Search for the cell housing the specified text and yield its [X, Y] center coordinate. 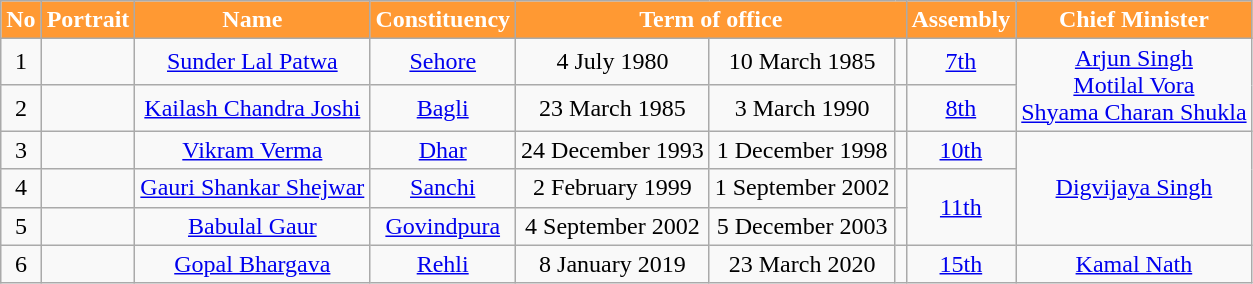
Govindpura [443, 226]
23 March 2020 [802, 264]
Digvijaya Singh [1134, 188]
Gauri Shankar Shejwar [252, 188]
Sanchi [443, 188]
5 December 2003 [802, 226]
4 [21, 188]
1 September 2002 [802, 188]
23 March 1985 [613, 108]
2 [21, 108]
Term of office [711, 20]
Dhar [443, 150]
10 March 1985 [802, 62]
6 [21, 264]
7th [961, 62]
No [21, 20]
Name [252, 20]
Portrait [88, 20]
Assembly [961, 20]
8 January 2019 [613, 264]
10th [961, 150]
1 [21, 62]
24 December 1993 [613, 150]
Kailash Chandra Joshi [252, 108]
1 December 1998 [802, 150]
Rehli [443, 264]
5 [21, 226]
Kamal Nath [1134, 264]
Sehore [443, 62]
Vikram Verma [252, 150]
Arjun SinghMotilal VoraShyama Charan Shukla [1134, 85]
11th [961, 207]
8th [961, 108]
Babulal Gaur [252, 226]
2 February 1999 [613, 188]
3 March 1990 [802, 108]
Chief Minister [1134, 20]
Constituency [443, 20]
Bagli [443, 108]
Sunder Lal Patwa [252, 62]
Gopal Bhargava [252, 264]
4 July 1980 [613, 62]
15th [961, 264]
3 [21, 150]
4 September 2002 [613, 226]
